Capture the cell that displays the provided text and extract its [x, y] central coordinate. 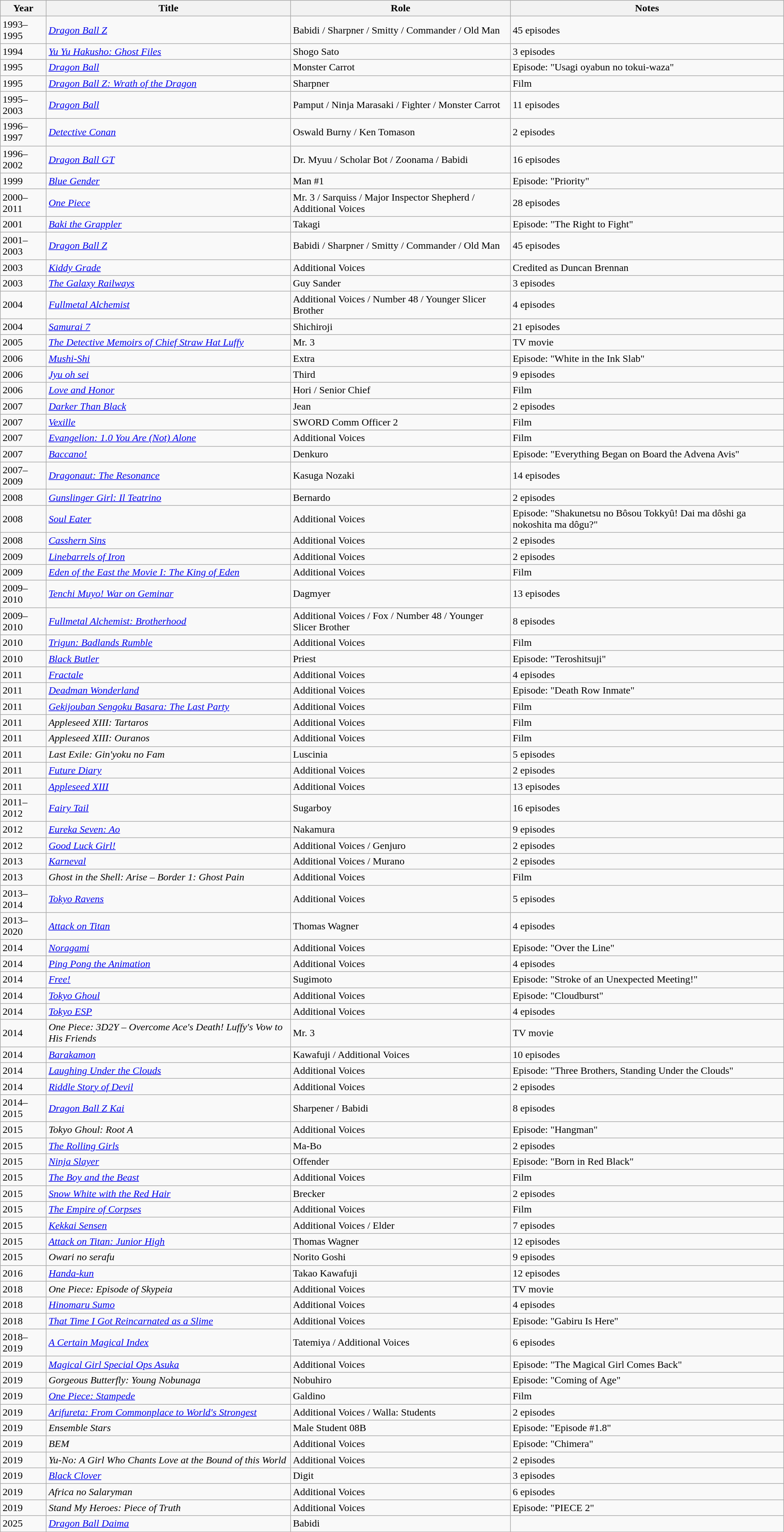
1995–2003 [23, 105]
21 episodes [647, 327]
2005 [23, 343]
Dragon Ball Daima [168, 1524]
Kiddy Grade [168, 268]
Tokyo Ghoul: Root A [168, 1130]
Kekkai Sensen [168, 1225]
Ninja Slayer [168, 1162]
14 episodes [647, 476]
Baccano! [168, 454]
Ghost in the Shell: Arise – Border 1: Ghost Pain [168, 877]
Third [400, 374]
Dr. Myuu / Scholar Bot / Zoonama / Babidi [400, 159]
Dragonaut: The Resonance [168, 476]
Detective Conan [168, 132]
Evangelion: 1.0 You Are (Not) Alone [168, 438]
One Piece: Episode of Skypeia [168, 1289]
Nakamura [400, 829]
Priest [400, 659]
Extra [400, 358]
BEM [168, 1444]
1994 [23, 52]
2001–2003 [23, 245]
2016 [23, 1273]
Norito Goshi [400, 1257]
Magical Girl Special Ops Asuka [168, 1364]
Tokyo ESP [168, 1011]
2025 [23, 1524]
Episode: "Hangman" [647, 1130]
2000–2011 [23, 203]
Tatemiya / Additional Voices [400, 1343]
Additional Voices / Murano [400, 861]
Darker Than Black [168, 406]
2007–2009 [23, 476]
Riddle Story of Devil [168, 1086]
Episode: "Shakunetsu no Bôsou Tokkyû! Dai ma dôshi ga nokoshita ma dôgu?" [647, 518]
Last Exile: Gin'yoku no Fam [168, 754]
Nobuhiro [400, 1380]
One Piece [168, 203]
Oswald Burny / Ken Tomason [400, 132]
Snow White with the Red Hair [168, 1194]
Kasuga Nozaki [400, 476]
Offender [400, 1162]
Episode: "The Magical Girl Comes Back" [647, 1364]
Vexille [168, 422]
Kawafuji / Additional Voices [400, 1055]
Black Butler [168, 659]
Episode: "PIECE 2" [647, 1508]
Bernardo [400, 497]
Hinomaru Sumo [168, 1305]
10 episodes [647, 1055]
Gekijouban Sengoku Basara: The Last Party [168, 707]
Episode: "Over the Line" [647, 948]
Ma-Bo [400, 1145]
Monster Carrot [400, 67]
The Rolling Girls [168, 1145]
Trigun: Badlands Rumble [168, 643]
Dragon Ball Z Kai [168, 1108]
Tokyo Ravens [168, 899]
Love and Honor [168, 390]
1993–1995 [23, 30]
Hori / Senior Chief [400, 390]
Sugimoto [400, 980]
Babidi [400, 1524]
Episode: "Episode #1.8" [647, 1428]
Yu Yu Hakusho: Ghost Files [168, 52]
Handa-kun [168, 1273]
Episode: "Death Row Inmate" [647, 691]
Eureka Seven: Ao [168, 829]
Fullmetal Alchemist [168, 305]
Barakamon [168, 1055]
Episode: "Teroshitsuji" [647, 659]
One Piece: Stampede [168, 1396]
Episode: "Priority" [647, 181]
Episode: "Cloudburst" [647, 996]
Mr. 3 / Sarquiss / Major Inspector Shepherd / Additional Voices [400, 203]
That Time I Got Reincarnated as a Slime [168, 1321]
Karneval [168, 861]
Baki the Grappler [168, 224]
A Certain Magical Index [168, 1343]
Gorgeous Butterfly: Young Nobunaga [168, 1380]
Sharpner [400, 83]
The Detective Memoirs of Chief Straw Hat Luffy [168, 343]
Ping Pong the Animation [168, 964]
Fullmetal Alchemist: Brotherhood [168, 622]
Africa no Salaryman [168, 1492]
Laughing Under the Clouds [168, 1070]
Episode: "Usagi oyabun no tokui-waza" [647, 67]
Guy Sander [400, 284]
Jyu oh sei [168, 374]
Year [23, 8]
Arifureta: From Commonplace to World's Strongest [168, 1412]
The Galaxy Railways [168, 284]
2014–2015 [23, 1108]
Episode: "Three Brothers, Standing Under the Clouds" [647, 1070]
Digit [400, 1476]
Man #1 [400, 181]
Male Student 08B [400, 1428]
Samurai 7 [168, 327]
Dragon Ball Z: Wrath of the Dragon [168, 83]
1996–2002 [23, 159]
Additional Voices / Genjuro [400, 846]
2013–2020 [23, 926]
7 episodes [647, 1225]
Dagmyer [400, 594]
Denkuro [400, 454]
Yu-No: A Girl Who Chants Love at the Bound of this World [168, 1460]
SWORD Comm Officer 2 [400, 422]
Notes [647, 8]
Jean [400, 406]
Shogo Sato [400, 52]
Fairy Tail [168, 807]
Gunslinger Girl: Il Teatrino [168, 497]
2018–2019 [23, 1343]
The Boy and the Beast [168, 1178]
Appleseed XIII [168, 786]
Soul Eater [168, 518]
Tenchi Muyo! War on Geminar [168, 594]
Appleseed XIII: Ouranos [168, 738]
Shichiroji [400, 327]
Episode: "Gabiru Is Here" [647, 1321]
Fractale [168, 675]
Attack on Titan [168, 926]
Blue Gender [168, 181]
11 episodes [647, 105]
One Piece: 3D2Y – Overcome Ace's Death! Luffy's Vow to His Friends [168, 1033]
Attack on Titan: Junior High [168, 1241]
Role [400, 8]
Appleseed XIII: Tartaros [168, 722]
Episode: "White in the Ink Slab" [647, 358]
Future Diary [168, 770]
Noragami [168, 948]
Galdino [400, 1396]
Luscinia [400, 754]
Good Luck Girl! [168, 846]
Black Clover [168, 1476]
Additional Voices / Walla: Students [400, 1412]
Additional Voices / Fox / Number 48 / Younger Slicer Brother [400, 622]
2013–2014 [23, 899]
Mushi-Shi [168, 358]
2001 [23, 224]
Title [168, 8]
Episode: "Everything Began on Board the Advena Avis" [647, 454]
Free! [168, 980]
Episode: "Chimera" [647, 1444]
Episode: "Coming of Age" [647, 1380]
Tokyo Ghoul [168, 996]
Takao Kawafuji [400, 1273]
Additional Voices / Number 48 / Younger Slicer Brother [400, 305]
Dragon Ball GT [168, 159]
Takagi [400, 224]
Linebarrels of Iron [168, 557]
Episode: "Born in Red Black" [647, 1162]
1996–1997 [23, 132]
Pamput / Ninja Marasaki / Fighter / Monster Carrot [400, 105]
Sugarboy [400, 807]
Episode: "The Right to Fight" [647, 224]
Episode: "Stroke of an Unexpected Meeting!" [647, 980]
Casshern Sins [168, 540]
The Empire of Corpses [168, 1210]
28 episodes [647, 203]
2011–2012 [23, 807]
Owari no serafu [168, 1257]
Sharpener / Babidi [400, 1108]
Deadman Wonderland [168, 691]
1999 [23, 181]
Stand My Heroes: Piece of Truth [168, 1508]
Ensemble Stars [168, 1428]
Credited as Duncan Brennan [647, 268]
Eden of the East the Movie I: The King of Eden [168, 573]
Brecker [400, 1194]
Additional Voices / Elder [400, 1225]
